Return (x, y) of the center of cell containing provided text 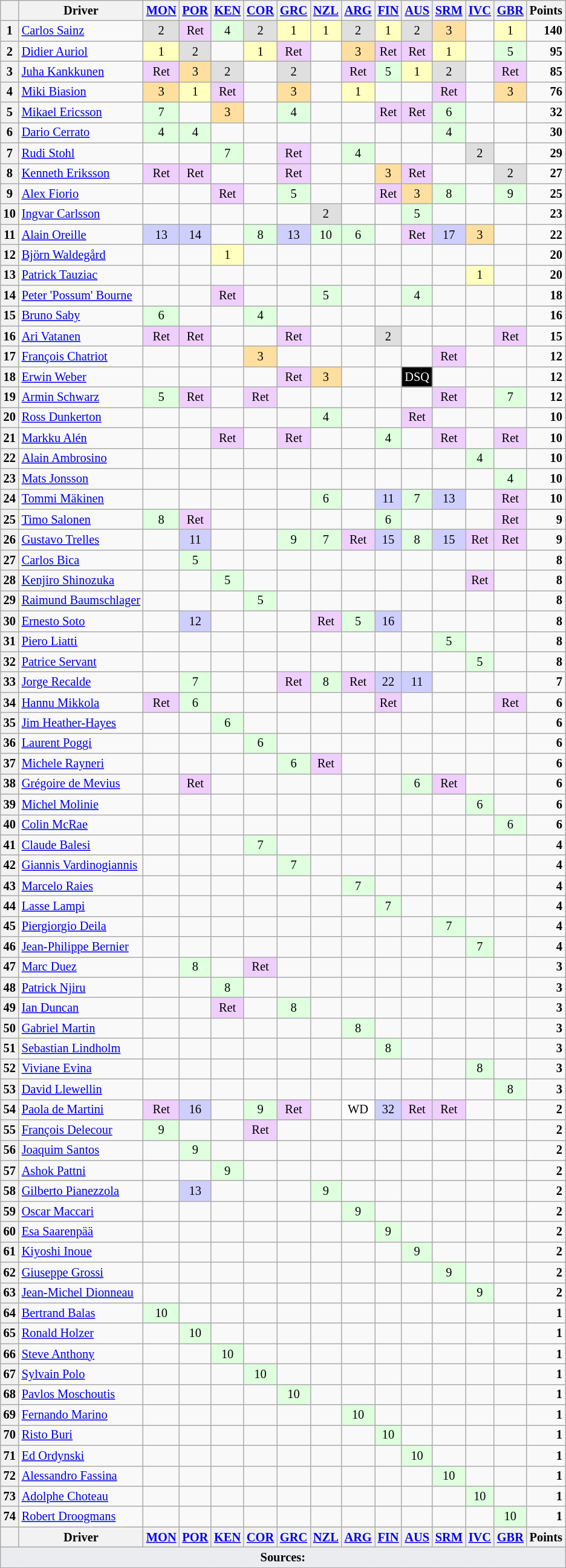
47 (10, 967)
Alain Ambrosino (81, 458)
44 (10, 906)
Mats Jonsson (81, 478)
Jim Heather-Hayes (81, 723)
67 (10, 1374)
40 (10, 825)
Giannis Vardinogiannis (81, 865)
Kenneth Eriksson (81, 174)
Armin Schwarz (81, 397)
58 (10, 1191)
95 (546, 51)
Paola de Martini (81, 1110)
Carlos Bica (81, 560)
64 (10, 1313)
70 (10, 1435)
Björn Waldegård (81, 255)
Ari Vatanen (81, 336)
28 (10, 581)
François Chatriot (81, 356)
62 (10, 1272)
49 (10, 1008)
Adolphe Choteau (81, 1496)
61 (10, 1252)
Jean-Philippe Bernier (81, 947)
Gilberto Pianezzola (81, 1191)
69 (10, 1415)
54 (10, 1110)
57 (10, 1171)
Alex Fiorio (81, 194)
Grégoire de Mevius (81, 784)
Giuseppe Grossi (81, 1272)
Bertrand Balas (81, 1313)
Sources: (283, 1557)
Ernesto Soto (81, 621)
Joaquim Santos (81, 1150)
WD (358, 1110)
Juha Kankkunen (81, 71)
Ross Dunkerton (81, 417)
Didier Auriol (81, 51)
Tommi Mäkinen (81, 499)
55 (10, 1130)
Colin McRae (81, 825)
Steve Anthony (81, 1354)
Ashok Pattni (81, 1171)
Kiyoshi Inoue (81, 1252)
Fernando Marino (81, 1415)
19 (10, 397)
24 (10, 499)
Carlos Sainz (81, 31)
63 (10, 1293)
140 (546, 31)
53 (10, 1089)
Patrick Tauziac (81, 275)
Robert Droogmans (81, 1517)
50 (10, 1028)
Timo Salonen (81, 519)
Sebastian Lindholm (81, 1049)
51 (10, 1049)
Oscar Maccari (81, 1211)
Jean-Michel Dionneau (81, 1293)
Patrice Servant (81, 662)
52 (10, 1069)
Erwin Weber (81, 377)
34 (10, 703)
21 (10, 438)
Ian Duncan (81, 1008)
Lasse Lampi (81, 906)
65 (10, 1333)
48 (10, 987)
Pavlos Moschoutis (81, 1394)
Risto Buri (81, 1435)
Michele Rayneri (81, 764)
35 (10, 723)
DSQ (417, 377)
26 (10, 539)
Rudi Stohl (81, 153)
Dario Cerrato (81, 132)
36 (10, 743)
31 (10, 642)
Laurent Poggi (81, 743)
Patrick Njiru (81, 987)
Raimund Baumschlager (81, 600)
85 (546, 71)
73 (10, 1496)
Gustavo Trelles (81, 539)
Bruno Saby (81, 316)
72 (10, 1476)
76 (546, 92)
Ronald Holzer (81, 1333)
Jorge Recalde (81, 682)
Gabriel Martin (81, 1028)
Marc Duez (81, 967)
Sylvain Polo (81, 1374)
43 (10, 886)
François Delecour (81, 1130)
71 (10, 1456)
Alessandro Fassina (81, 1476)
Ed Ordynski (81, 1456)
39 (10, 804)
74 (10, 1517)
Michel Molinie (81, 804)
42 (10, 865)
Piero Liatti (81, 642)
33 (10, 682)
Piergiorgio Deila (81, 926)
Mikael Ericsson (81, 112)
Claude Balesi (81, 845)
68 (10, 1394)
Esa Saarenpää (81, 1232)
45 (10, 926)
Ingvar Carlsson (81, 214)
37 (10, 764)
Marcelo Raies (81, 886)
46 (10, 947)
41 (10, 845)
Kenjiro Shinozuka (81, 581)
Peter 'Possum' Bourne (81, 296)
60 (10, 1232)
66 (10, 1354)
Hannu Mikkola (81, 703)
Markku Alén (81, 438)
56 (10, 1150)
59 (10, 1211)
Viviane Evina (81, 1069)
Miki Biasion (81, 92)
38 (10, 784)
Alain Oreille (81, 235)
David Llewellin (81, 1089)
